Pinpoint the cell where the given text exists, returning its [X, Y] midpoint coordinate. 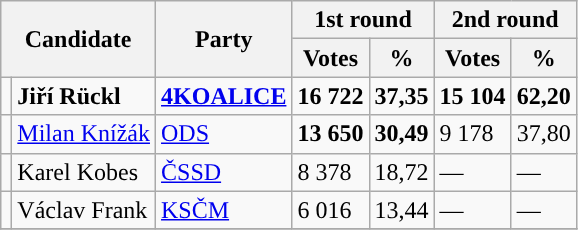
62,20 [544, 96]
Václav Frank [84, 210]
37,80 [544, 134]
6 016 [330, 210]
KSČM [224, 210]
2nd round [505, 20]
13 650 [330, 134]
Party [224, 39]
30,49 [402, 134]
37,35 [402, 96]
ODS [224, 134]
9 178 [472, 134]
Candidate [78, 39]
4KOALICE [224, 96]
Karel Kobes [84, 172]
Jiří Rückl [84, 96]
15 104 [472, 96]
16 722 [330, 96]
Milan Knížák [84, 134]
13,44 [402, 210]
18,72 [402, 172]
1st round [363, 20]
ČSSD [224, 172]
8 378 [330, 172]
